Capture the cell that displays the provided text and extract its (x, y) central coordinate. 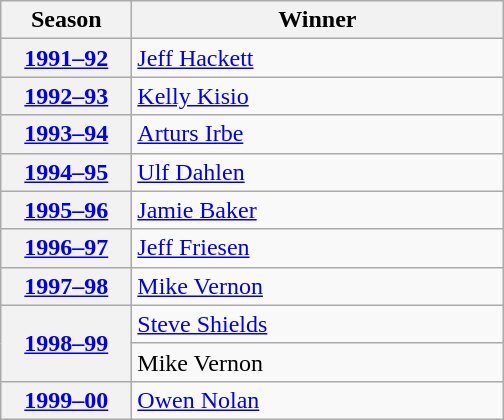
1996–97 (66, 248)
1993–94 (66, 134)
Jeff Hackett (318, 58)
Owen Nolan (318, 400)
Jamie Baker (318, 210)
1998–99 (66, 343)
Season (66, 20)
1994–95 (66, 172)
1997–98 (66, 286)
Ulf Dahlen (318, 172)
1995–96 (66, 210)
1999–00 (66, 400)
Kelly Kisio (318, 96)
Arturs Irbe (318, 134)
Steve Shields (318, 324)
Winner (318, 20)
Jeff Friesen (318, 248)
1992–93 (66, 96)
1991–92 (66, 58)
